Output the (x, y) coordinate of the center of the cell containing the given text.  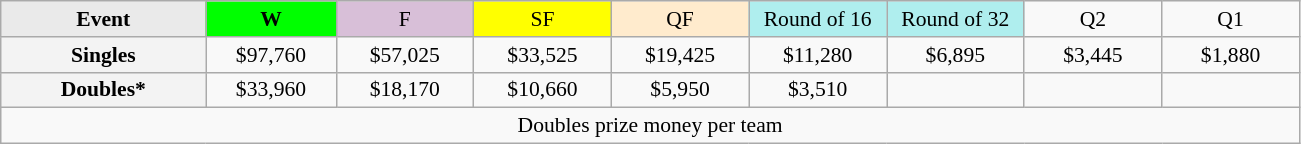
$1,880 (1231, 55)
Doubles* (104, 90)
$19,425 (680, 55)
$6,895 (955, 55)
Doubles prize money per team (650, 126)
F (405, 19)
Q2 (1093, 19)
W (271, 19)
$97,760 (271, 55)
$18,170 (405, 90)
Singles (104, 55)
$33,960 (271, 90)
$3,445 (1093, 55)
Q1 (1231, 19)
$11,280 (818, 55)
Round of 16 (818, 19)
$3,510 (818, 90)
$33,525 (543, 55)
$10,660 (543, 90)
QF (680, 19)
Round of 32 (955, 19)
$57,025 (405, 55)
$5,950 (680, 90)
SF (543, 19)
Event (104, 19)
